Return the [X, Y] coordinate for the center point of the cell that contains the specified text.  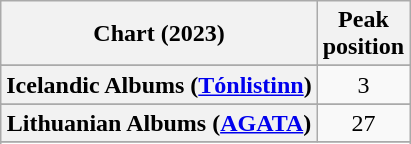
Peakposition [363, 34]
Lithuanian Albums (AGATA) [159, 123]
27 [363, 123]
3 [363, 85]
Chart (2023) [159, 34]
Icelandic Albums (Tónlistinn) [159, 85]
